Extract the (X, Y) coordinate from the center of the cell holding the provided text.  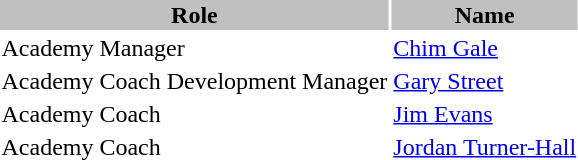
Role (194, 15)
Chim Gale (485, 48)
Academy Coach Development Manager (194, 81)
Academy Coach (194, 114)
Gary Street (485, 81)
Jim Evans (485, 114)
Academy Manager (194, 48)
Name (485, 15)
